Extract the [x, y] coordinate from the center of the cell holding the provided text.  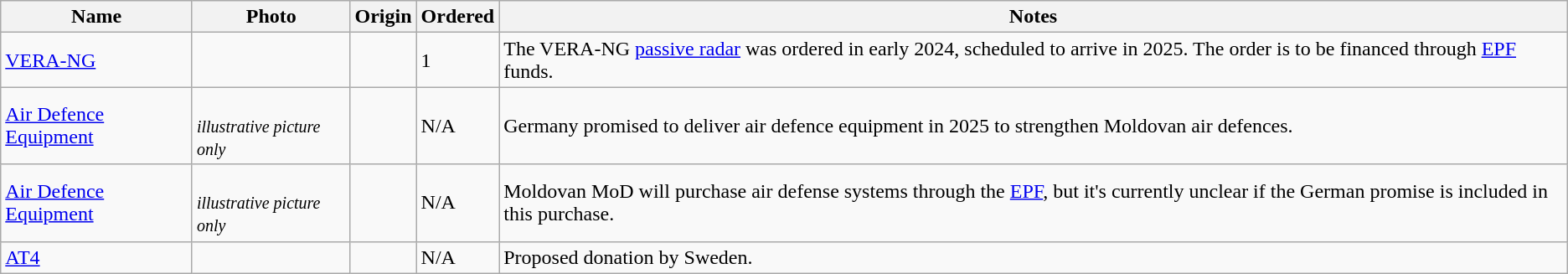
Germany promised to deliver air defence equipment in 2025 to strengthen Moldovan air defences. [1034, 126]
Proposed donation by Sweden. [1034, 257]
1 [457, 60]
VERA-NG [97, 60]
Name [97, 17]
Notes [1034, 17]
Moldovan MoD will purchase air defense systems through the EPF, but it's currently unclear if the German promise is included in this purchase. [1034, 203]
Photo [271, 17]
The VERA-NG passive radar was ordered in early 2024, scheduled to arrive in 2025. The order is to be financed through EPF funds. [1034, 60]
Ordered [457, 17]
Origin [384, 17]
AT4 [97, 257]
